Output the (X, Y) coordinate of the center of the cell containing the given text.  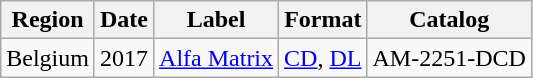
Date (124, 20)
Region (48, 20)
CD, DL (323, 58)
Belgium (48, 58)
AM-2251-DCD (449, 58)
Label (216, 20)
Catalog (449, 20)
Format (323, 20)
Alfa Matrix (216, 58)
2017 (124, 58)
